Identify which cell holds the provided text, then report its [x, y] central coordinate. 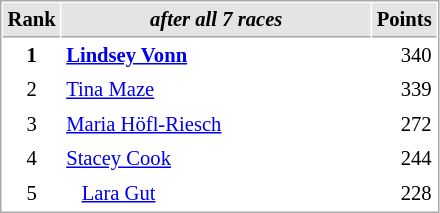
Rank [32, 20]
Lara Gut [216, 194]
272 [404, 124]
244 [404, 158]
Points [404, 20]
3 [32, 124]
Stacey Cook [216, 158]
339 [404, 90]
after all 7 races [216, 20]
2 [32, 90]
Maria Höfl-Riesch [216, 124]
228 [404, 194]
340 [404, 56]
5 [32, 194]
1 [32, 56]
4 [32, 158]
Tina Maze [216, 90]
Lindsey Vonn [216, 56]
